Detect which cell encompasses the target text, then output its [X, Y] center coordinate. 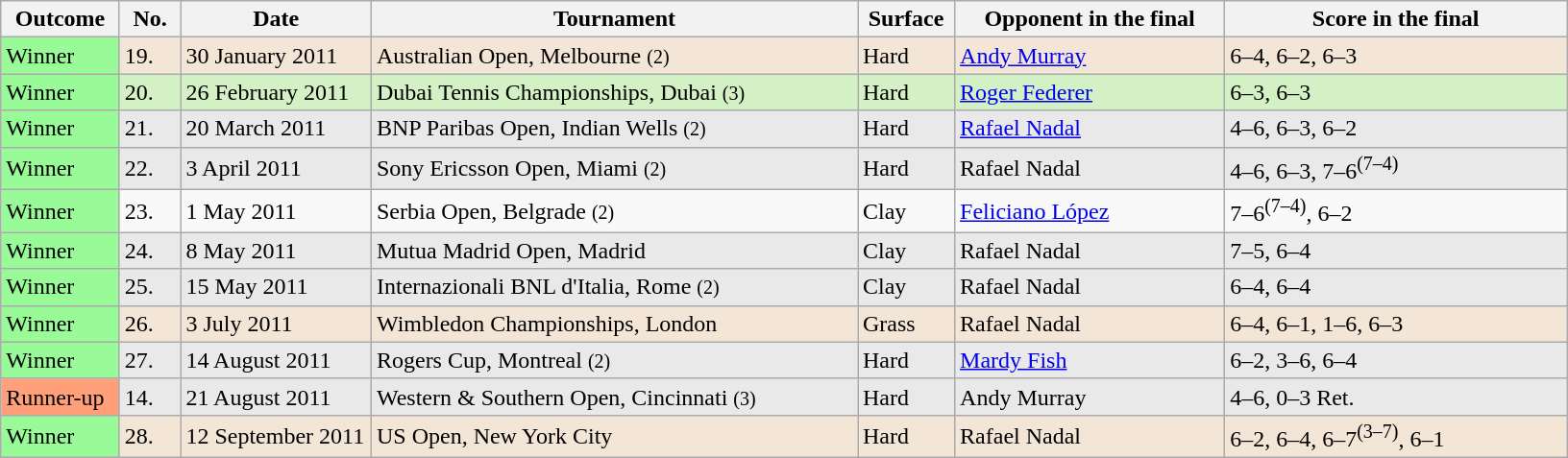
3 July 2011 [277, 324]
21. [150, 129]
Runner-up [61, 397]
28. [150, 436]
Australian Open, Melbourne (2) [614, 56]
Score in the final [1396, 19]
Rogers Cup, Montreal (2) [614, 360]
20. [150, 92]
6–2, 3–6, 6–4 [1396, 360]
25. [150, 287]
21 August 2011 [277, 397]
No. [150, 19]
22. [150, 169]
Serbia Open, Belgrade (2) [614, 211]
6–3, 6–3 [1396, 92]
7–6(7–4), 6–2 [1396, 211]
6–2, 6–4, 6–7(3–7), 6–1 [1396, 436]
Mutua Madrid Open, Madrid [614, 251]
14 August 2011 [277, 360]
3 April 2011 [277, 169]
26. [150, 324]
Tournament [614, 19]
BNP Paribas Open, Indian Wells (2) [614, 129]
Dubai Tennis Championships, Dubai (3) [614, 92]
6–4, 6–1, 1–6, 6–3 [1396, 324]
6–4, 6–2, 6–3 [1396, 56]
19. [150, 56]
4–6, 6–3, 7–6(7–4) [1396, 169]
Mardy Fish [1090, 360]
7–5, 6–4 [1396, 251]
Grass [905, 324]
26 February 2011 [277, 92]
1 May 2011 [277, 211]
20 March 2011 [277, 129]
4–6, 0–3 Ret. [1396, 397]
12 September 2011 [277, 436]
30 January 2011 [277, 56]
Opponent in the final [1090, 19]
4–6, 6–3, 6–2 [1396, 129]
15 May 2011 [277, 287]
Roger Federer [1090, 92]
Outcome [61, 19]
14. [150, 397]
6–4, 6–4 [1396, 287]
24. [150, 251]
Feliciano López [1090, 211]
23. [150, 211]
Wimbledon Championships, London [614, 324]
27. [150, 360]
Sony Ericsson Open, Miami (2) [614, 169]
US Open, New York City [614, 436]
Western & Southern Open, Cincinnati (3) [614, 397]
Date [277, 19]
8 May 2011 [277, 251]
Internazionali BNL d'Italia, Rome (2) [614, 287]
Surface [905, 19]
